Output the [x, y] coordinate of the center of the cell containing the given text.  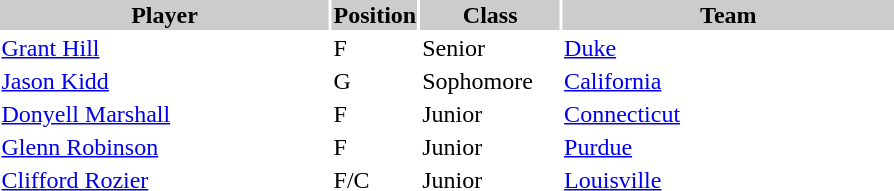
Connecticut [728, 114]
Player [164, 15]
Senior [490, 48]
Position [375, 15]
Purdue [728, 147]
California [728, 81]
Donyell Marshall [164, 114]
G [375, 81]
Glenn Robinson [164, 147]
Jason Kidd [164, 81]
Sophomore [490, 81]
Duke [728, 48]
Team [728, 15]
Class [490, 15]
Grant Hill [164, 48]
